Return [x, y] of the center of cell containing provided text 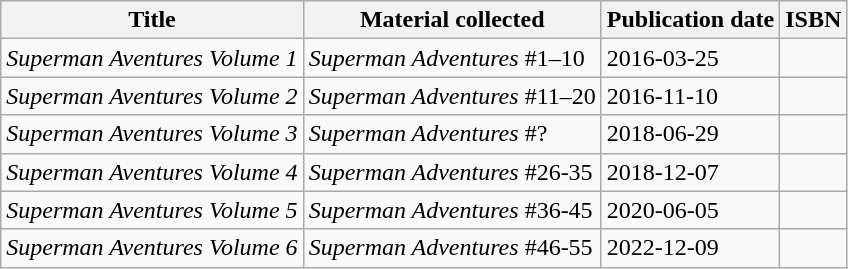
Superman Adventures #1–10 [452, 58]
Superman Aventures Volume 1 [152, 58]
2018-06-29 [690, 134]
Superman Adventures #46-55 [452, 248]
Superman Adventures #? [452, 134]
Superman Adventures #26-35 [452, 172]
2022-12-09 [690, 248]
Superman Adventures #36-45 [452, 210]
Title [152, 20]
2020-06-05 [690, 210]
Superman Aventures Volume 3 [152, 134]
Superman Aventures Volume 2 [152, 96]
2016-03-25 [690, 58]
Superman Aventures Volume 5 [152, 210]
ISBN [814, 20]
Superman Aventures Volume 6 [152, 248]
Superman Adventures #11–20 [452, 96]
2018-12-07 [690, 172]
Publication date [690, 20]
Superman Aventures Volume 4 [152, 172]
2016-11-10 [690, 96]
Material collected [452, 20]
